Detect which cell encompasses the target text, then output its [X, Y] center coordinate. 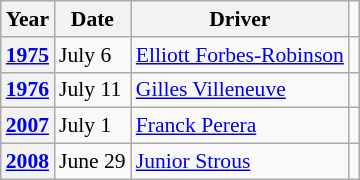
1975 [28, 55]
Junior Strous [240, 162]
2008 [28, 162]
June 29 [92, 162]
Driver [240, 19]
Date [92, 19]
Gilles Villeneuve [240, 90]
Elliott Forbes-Robinson [240, 55]
2007 [28, 126]
July 1 [92, 126]
Year [28, 19]
July 11 [92, 90]
1976 [28, 90]
Franck Perera [240, 126]
July 6 [92, 55]
